Find where the given text appears and provide that cell's center as [X, Y] coordinate. 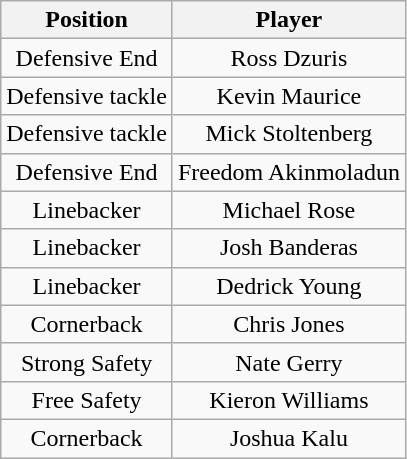
Strong Safety [87, 362]
Kieron Williams [288, 400]
Freedom Akinmoladun [288, 172]
Ross Dzuris [288, 58]
Kevin Maurice [288, 96]
Free Safety [87, 400]
Joshua Kalu [288, 438]
Mick Stoltenberg [288, 134]
Michael Rose [288, 210]
Dedrick Young [288, 286]
Josh Banderas [288, 248]
Nate Gerry [288, 362]
Player [288, 20]
Chris Jones [288, 324]
Position [87, 20]
